Extract the [x, y] coordinate from the center of the cell holding the provided text.  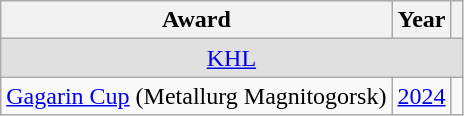
Award [196, 20]
KHL [232, 58]
Gagarin Cup (Metallurg Magnitogorsk) [196, 96]
2024 [422, 96]
Year [422, 20]
